From the cell containing the given text, extract its center point as [x, y] coordinate. 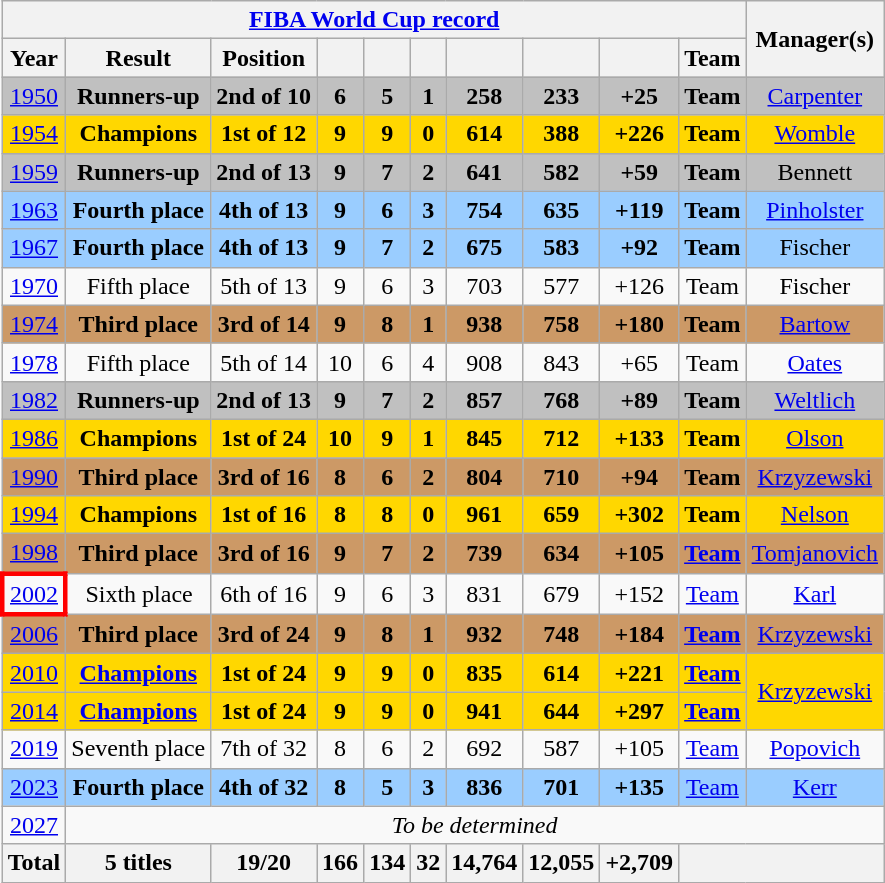
Tomjanovich [814, 554]
3rd of 24 [264, 634]
583 [562, 248]
1950 [34, 96]
14,764 [484, 863]
1998 [34, 554]
5 titles [138, 863]
6th of 16 [264, 594]
635 [562, 210]
388 [562, 134]
5th of 14 [264, 362]
Seventh place [138, 749]
703 [484, 286]
Weltlich [814, 400]
710 [562, 477]
1st of 12 [264, 134]
Karl [814, 594]
941 [484, 711]
961 [484, 515]
32 [428, 863]
908 [484, 362]
Pinholster [814, 210]
587 [562, 749]
+184 [640, 634]
2027 [34, 825]
843 [562, 362]
748 [562, 634]
754 [484, 210]
577 [562, 286]
1st of 16 [264, 515]
258 [484, 96]
831 [484, 594]
Total [34, 863]
2006 [34, 634]
675 [484, 248]
804 [484, 477]
2010 [34, 673]
1994 [34, 515]
Bennett [814, 172]
1982 [34, 400]
4th of 32 [264, 787]
+221 [640, 673]
Position [264, 58]
+302 [640, 515]
+119 [640, 210]
938 [484, 324]
FIBA World Cup record [374, 20]
Nelson [814, 515]
1970 [34, 286]
166 [340, 863]
2014 [34, 711]
835 [484, 673]
12,055 [562, 863]
1954 [34, 134]
4 [428, 362]
134 [388, 863]
845 [484, 438]
701 [562, 787]
1990 [34, 477]
Sixth place [138, 594]
857 [484, 400]
Bartow [814, 324]
Manager(s) [814, 39]
1986 [34, 438]
7th of 32 [264, 749]
19/20 [264, 863]
+126 [640, 286]
+59 [640, 172]
+180 [640, 324]
+152 [640, 594]
Kerr [814, 787]
692 [484, 749]
1974 [34, 324]
Olson [814, 438]
+94 [640, 477]
3rd of 14 [264, 324]
+135 [640, 787]
233 [562, 96]
659 [562, 515]
To be determined [475, 825]
1967 [34, 248]
1963 [34, 210]
+65 [640, 362]
2nd of 10 [264, 96]
+2,709 [640, 863]
644 [562, 711]
2023 [34, 787]
582 [562, 172]
Carpenter [814, 96]
Oates [814, 362]
1959 [34, 172]
+133 [640, 438]
1978 [34, 362]
836 [484, 787]
768 [562, 400]
+297 [640, 711]
739 [484, 554]
Popovich [814, 749]
+25 [640, 96]
758 [562, 324]
634 [562, 554]
+226 [640, 134]
2019 [34, 749]
+92 [640, 248]
Year [34, 58]
641 [484, 172]
932 [484, 634]
5th of 13 [264, 286]
Result [138, 58]
712 [562, 438]
+89 [640, 400]
Womble [814, 134]
2002 [34, 594]
679 [562, 594]
